From the cell containing the given text, extract its center point as [X, Y] coordinate. 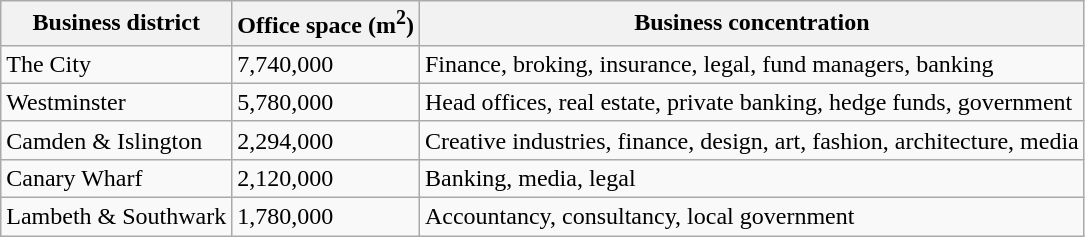
2,294,000 [326, 140]
Head offices, real estate, private banking, hedge funds, government [752, 102]
Westminster [116, 102]
The City [116, 64]
7,740,000 [326, 64]
Creative industries, finance, design, art, fashion, architecture, media [752, 140]
Business concentration [752, 24]
1,780,000 [326, 217]
Office space (m2) [326, 24]
Lambeth & Southwark [116, 217]
Finance, broking, insurance, legal, fund managers, banking [752, 64]
Canary Wharf [116, 178]
Camden & Islington [116, 140]
Accountancy, consultancy, local government [752, 217]
Business district [116, 24]
5,780,000 [326, 102]
2,120,000 [326, 178]
Banking, media, legal [752, 178]
